Capture the cell that displays the provided text and extract its (x, y) central coordinate. 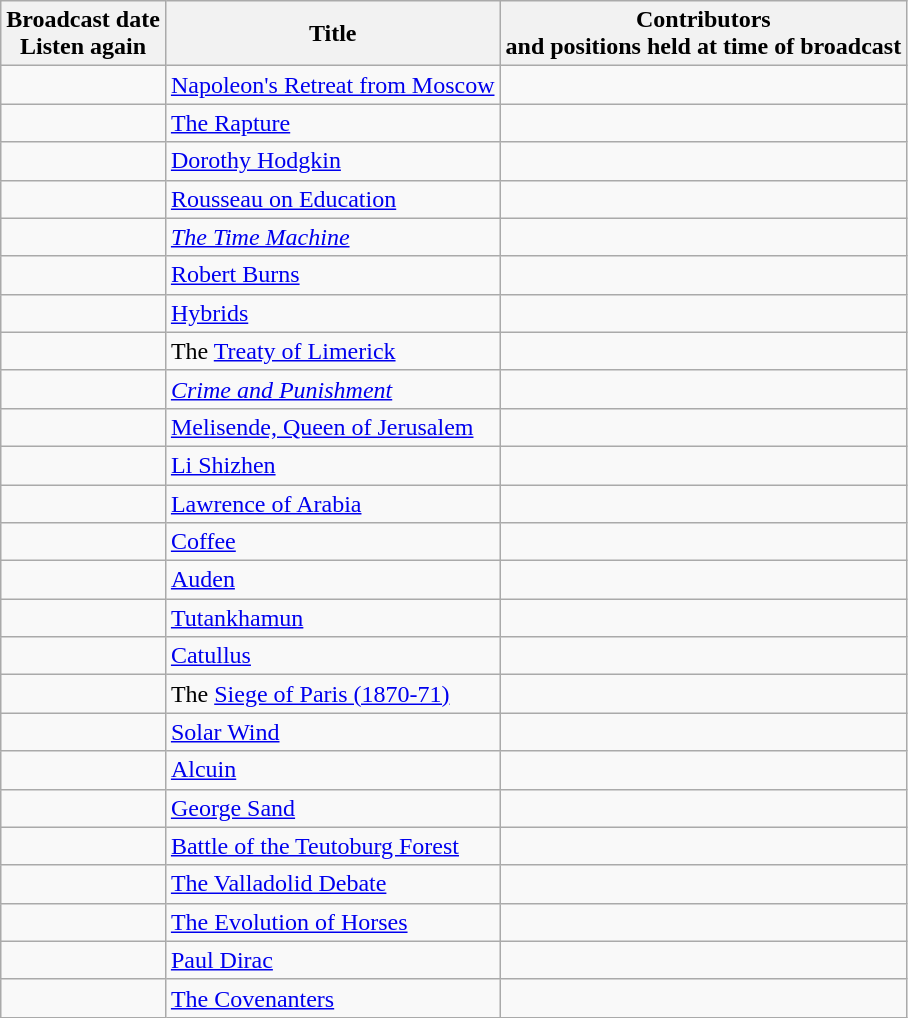
Paul Dirac (332, 960)
Tutankhamun (332, 618)
Coffee (332, 542)
The Rapture (332, 123)
Rousseau on Education (332, 199)
Title (332, 34)
Auden (332, 580)
The Valladolid Debate (332, 884)
Broadcast date Listen again (84, 34)
Robert Burns (332, 275)
Contributors and positions held at time of broadcast (704, 34)
Battle of the Teutoburg Forest (332, 846)
Li Shizhen (332, 465)
The Time Machine (332, 237)
The Siege of Paris (1870-71) (332, 694)
The Covenanters (332, 998)
Napoleon's Retreat from Moscow (332, 85)
Crime and Punishment (332, 389)
Hybrids (332, 313)
Solar Wind (332, 732)
The Treaty of Limerick (332, 351)
George Sand (332, 808)
Melisende, Queen of Jerusalem (332, 427)
Dorothy Hodgkin (332, 161)
Alcuin (332, 770)
Catullus (332, 656)
The Evolution of Horses (332, 922)
Lawrence of Arabia (332, 503)
